Return the (X, Y) coordinate for the center point of the cell that contains the specified text.  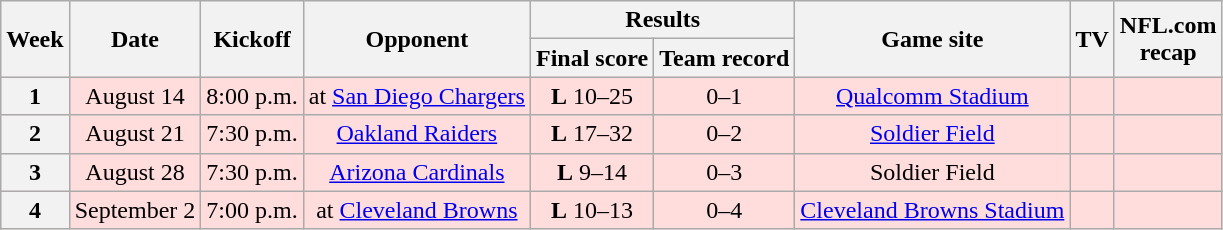
0–2 (724, 134)
Date (135, 39)
September 2 (135, 210)
Final score (592, 58)
3 (35, 172)
August 21 (135, 134)
Kickoff (252, 39)
0–3 (724, 172)
August 28 (135, 172)
TV (1092, 39)
NFL.comrecap (1168, 39)
L 17–32 (592, 134)
7:00 p.m. (252, 210)
at Cleveland Browns (416, 210)
Week (35, 39)
L 10–13 (592, 210)
L 10–25 (592, 96)
Team record (724, 58)
0–4 (724, 210)
Oakland Raiders (416, 134)
at San Diego Chargers (416, 96)
Arizona Cardinals (416, 172)
Qualcomm Stadium (932, 96)
4 (35, 210)
Game site (932, 39)
L 9–14 (592, 172)
Opponent (416, 39)
Results (662, 20)
August 14 (135, 96)
1 (35, 96)
0–1 (724, 96)
8:00 p.m. (252, 96)
Cleveland Browns Stadium (932, 210)
2 (35, 134)
